Detect which cell encompasses the target text, then output its [X, Y] center coordinate. 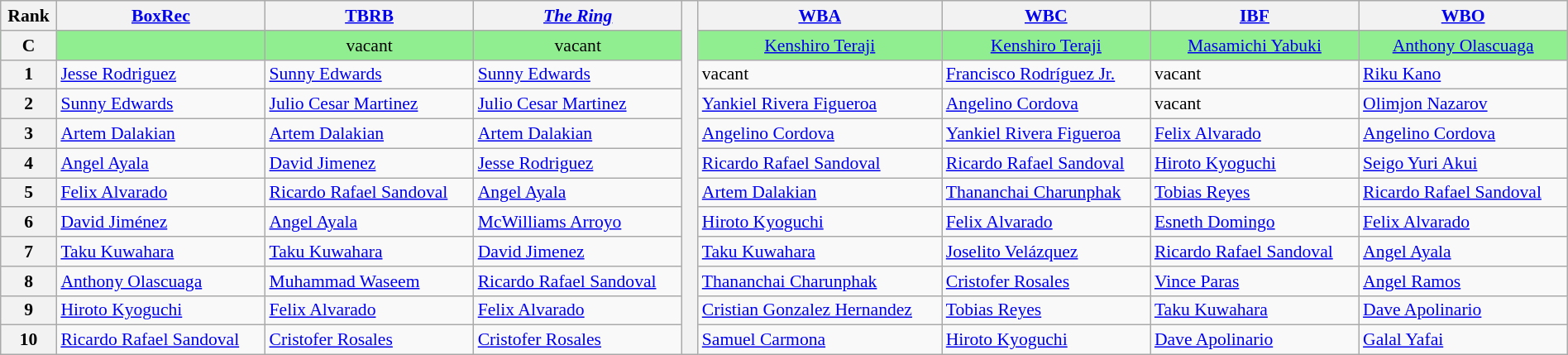
David Jiménez [160, 223]
Riku Kano [1463, 74]
Olimjon Nazarov [1463, 104]
7 [29, 252]
McWilliams Arroyo [578, 223]
Angel Ramos [1463, 281]
Joselito Velázquez [1046, 252]
3 [29, 134]
TBRB [369, 16]
Vince Paras [1255, 281]
1 [29, 74]
5 [29, 193]
WBC [1046, 16]
Esneth Domingo [1255, 223]
6 [29, 223]
2 [29, 104]
WBA [820, 16]
8 [29, 281]
Samuel Carmona [820, 340]
Seigo Yuri Akui [1463, 163]
10 [29, 340]
9 [29, 310]
BoxRec [160, 16]
Cristian Gonzalez Hernandez [820, 310]
4 [29, 163]
Masamichi Yabuki [1255, 46]
Francisco Rodríguez Jr. [1046, 74]
C [29, 46]
IBF [1255, 16]
Rank [29, 16]
WBO [1463, 16]
Muhammad Waseem [369, 281]
The Ring [578, 16]
Galal Yafai [1463, 340]
